Search for the cell housing the specified text and yield its [X, Y] center coordinate. 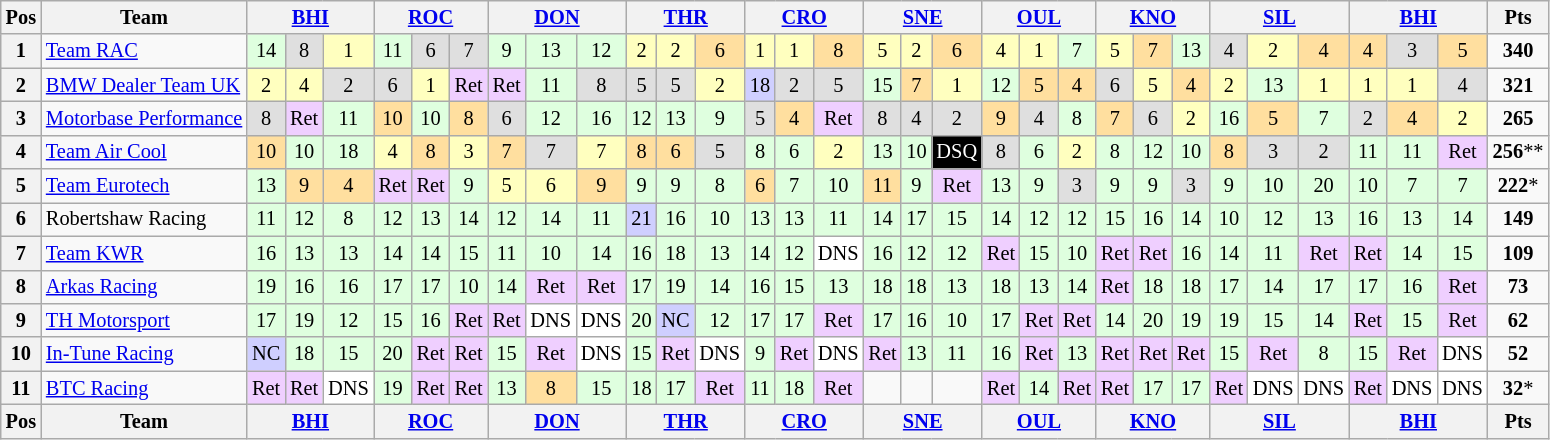
DSQ [957, 152]
149 [1518, 219]
BTC Racing [144, 388]
222* [1518, 186]
TH Motorsport [144, 320]
321 [1518, 85]
BMW Dealer Team UK [144, 85]
Team Eurotech [144, 186]
Team RAC [144, 51]
73 [1518, 287]
Team Air Cool [144, 152]
21 [641, 219]
In-Tune Racing [144, 354]
340 [1518, 51]
256** [1518, 152]
Robertshaw Racing [144, 219]
32* [1518, 388]
62 [1518, 320]
Team KWR [144, 253]
Motorbase Performance [144, 118]
109 [1518, 253]
52 [1518, 354]
Arkas Racing [144, 287]
265 [1518, 118]
